Locate the cell with the specified text and output its (X, Y) center coordinate. 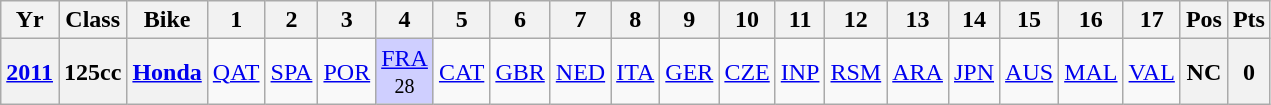
INP (800, 72)
JPN (974, 72)
Pos (1204, 20)
ITA (636, 72)
AUS (1030, 72)
3 (347, 20)
POR (347, 72)
FRA28 (405, 72)
12 (856, 20)
9 (690, 20)
CAT (461, 72)
15 (1030, 20)
2 (292, 20)
1 (236, 20)
16 (1091, 20)
17 (1152, 20)
11 (800, 20)
CZE (747, 72)
NC (1204, 72)
10 (747, 20)
Honda (167, 72)
SPA (292, 72)
GBR (520, 72)
NED (580, 72)
8 (636, 20)
4 (405, 20)
5 (461, 20)
Yr (30, 20)
MAL (1091, 72)
Bike (167, 20)
RSM (856, 72)
7 (580, 20)
ARA (918, 72)
GER (690, 72)
13 (918, 20)
Class (92, 20)
Pts (1248, 20)
2011 (30, 72)
QAT (236, 72)
14 (974, 20)
6 (520, 20)
0 (1248, 72)
125cc (92, 72)
VAL (1152, 72)
